Provide the (X, Y) coordinate of the cell's center where the given text is located.  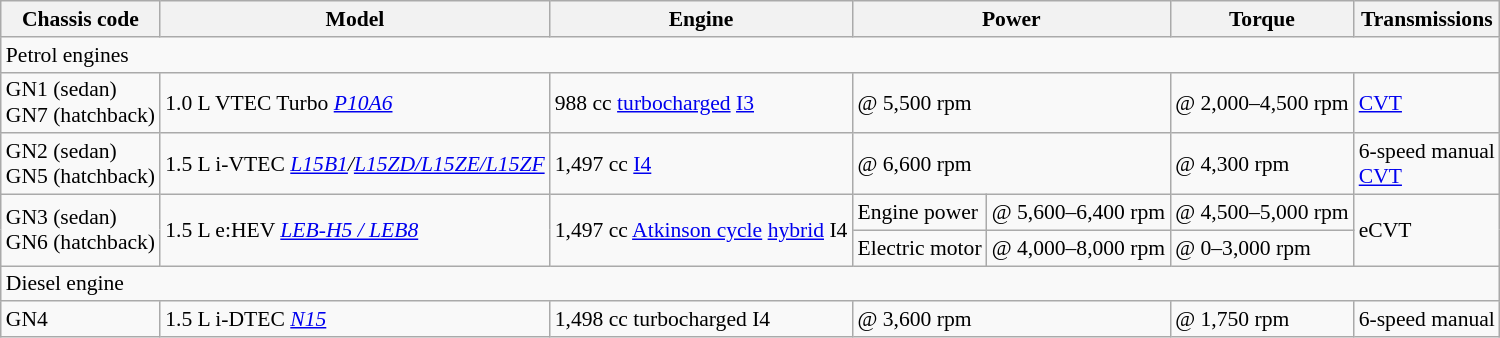
@ 3,600 rpm (1011, 320)
@ 2,000–4,500 rpm (1262, 102)
eCVT (1427, 230)
@ 4,000–8,000 rpm (1079, 248)
6-speed manualCVT (1427, 164)
1.0 L VTEC Turbo P10A6 (355, 102)
Transmissions (1427, 19)
1,498 cc turbocharged I4 (702, 320)
GN2 (sedan)GN5 (hatchback) (80, 164)
1,497 cc I4 (702, 164)
1.5 L i-DTEC N15 (355, 320)
@ 0–3,000 rpm (1262, 248)
Torque (1262, 19)
GN4 (80, 320)
Engine (702, 19)
@ 5,600–6,400 rpm (1079, 213)
GN3 (sedan)GN6 (hatchback) (80, 230)
@ 5,500 rpm (1011, 102)
@ 6,600 rpm (1011, 164)
@ 4,500–5,000 rpm (1262, 213)
Petrol engines (750, 55)
Electric motor (919, 248)
6-speed manual (1427, 320)
Diesel engine (750, 284)
1,497 cc Atkinson cycle hybrid I4 (702, 230)
@ 1,750 rpm (1262, 320)
GN1 (sedan)GN7 (hatchback) (80, 102)
@ 4,300 rpm (1262, 164)
Chassis code (80, 19)
1.5 L e:HEV LEB-H5 / LEB8 (355, 230)
988 cc turbocharged I3 (702, 102)
Power (1011, 19)
CVT (1427, 102)
Model (355, 19)
1.5 L i-VTEC L15B1/L15ZD/L15ZE/L15ZF (355, 164)
Engine power (919, 213)
